Find where the given text appears and provide that cell's center as (X, Y) coordinate. 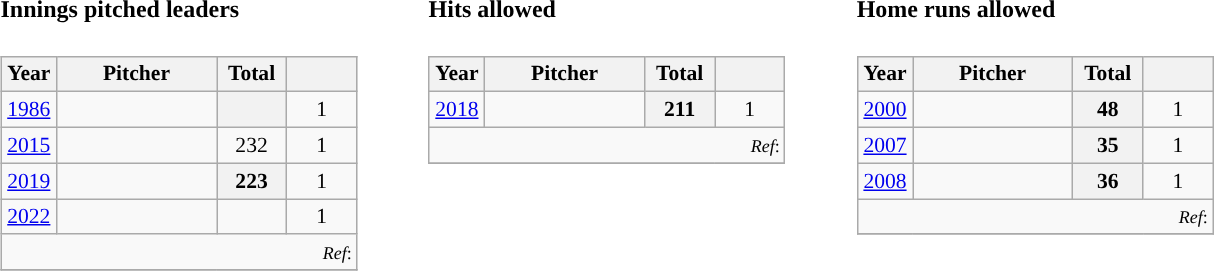
2022 (28, 217)
2000 (884, 110)
2018 (456, 110)
232 (251, 145)
2008 (884, 181)
36 (1108, 181)
35 (1108, 145)
211 (680, 110)
223 (251, 181)
2007 (884, 145)
2015 (28, 145)
48 (1108, 110)
2019 (28, 181)
1986 (28, 110)
